Provide the [X, Y] coordinate of the cell's center where the given text is located.  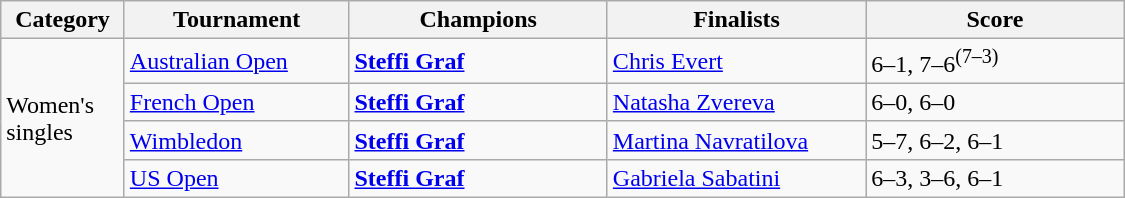
Australian Open [236, 62]
6–3, 3–6, 6–1 [995, 178]
Score [995, 20]
Tournament [236, 20]
6–1, 7–6(7–3) [995, 62]
Category [63, 20]
Women'ssingles [63, 118]
US Open [236, 178]
Natasha Zvereva [736, 102]
Wimbledon [236, 140]
Finalists [736, 20]
5–7, 6–2, 6–1 [995, 140]
French Open [236, 102]
Chris Evert [736, 62]
Champions [478, 20]
Gabriela Sabatini [736, 178]
Martina Navratilova [736, 140]
6–0, 6–0 [995, 102]
